Provide the (x, y) coordinate of the cell's center where the given text is located.  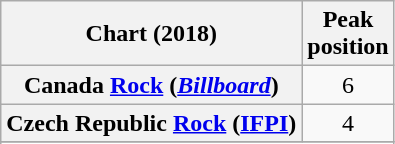
6 (348, 85)
Czech Republic Rock (IFPI) (152, 123)
Canada Rock (Billboard) (152, 85)
Chart (2018) (152, 34)
Peakposition (348, 34)
4 (348, 123)
